Provide the [x, y] coordinate of the cell's center where the given text is located.  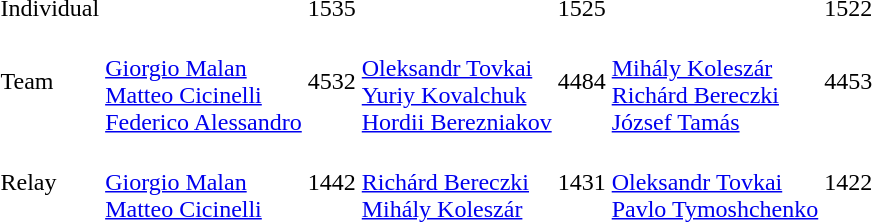
4532 [332, 82]
Giorgio MalanMatteo CicinelliFederico Alessandro [204, 82]
Mihály KoleszárRichárd BereczkiJózsef Tamás [715, 82]
Oleksandr TovkaiYuriy KovalchukHordii Berezniakov [456, 82]
4484 [582, 82]
